Return the [X, Y] coordinate for the center point of the cell that contains the specified text.  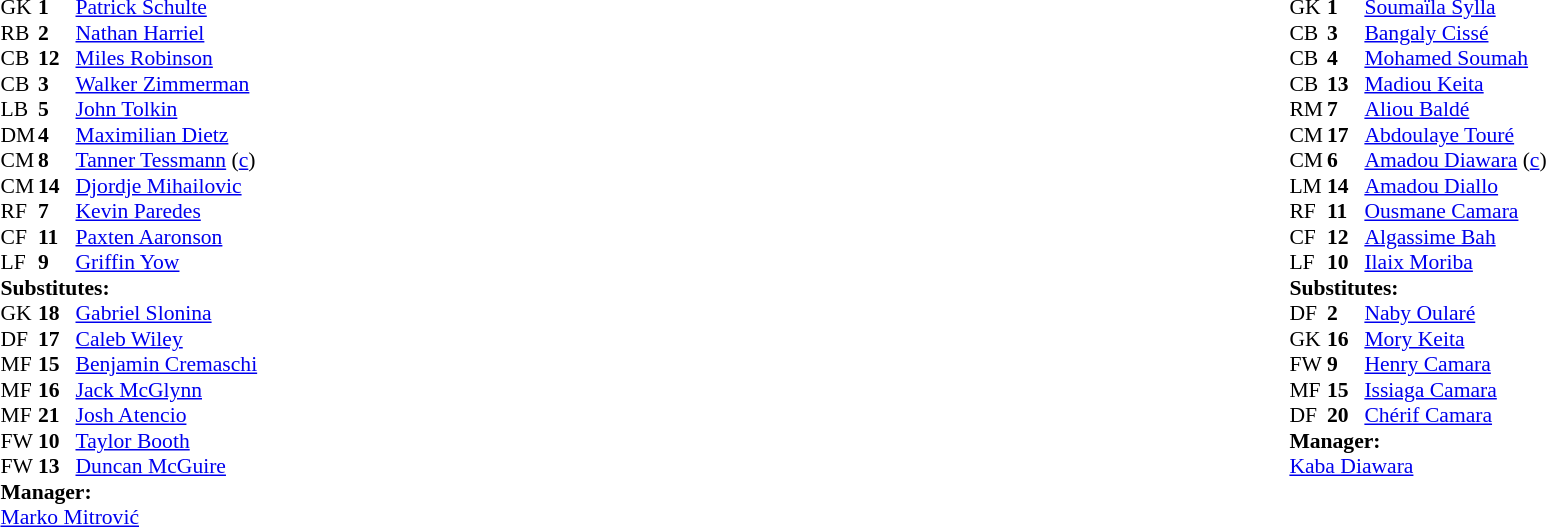
Henry Camara [1455, 365]
Miles Robinson [167, 59]
Ilaix Moriba [1455, 263]
Kaba Diawara [1418, 467]
Paxten Aaronson [167, 237]
21 [57, 415]
DM [19, 135]
Ousmane Camara [1455, 211]
Nathan Harriel [167, 33]
Naby Oularé [1455, 313]
Amadou Diawara (c) [1455, 161]
20 [1346, 415]
Djordje Mihailovic [167, 186]
RB [19, 33]
Taylor Booth [167, 441]
Aliou Baldé [1455, 109]
Amadou Diallo [1455, 186]
5 [57, 109]
Caleb Wiley [167, 339]
Gabriel Slonina [167, 313]
Bangaly Cissé [1455, 33]
Algassime Bah [1455, 237]
8 [57, 161]
Duncan McGuire [167, 467]
Mory Keita [1455, 339]
Issiaga Camara [1455, 390]
Jack McGlynn [167, 390]
Tanner Tessmann (c) [167, 161]
Kevin Paredes [167, 211]
6 [1346, 161]
LB [19, 109]
Mohamed Soumah [1455, 59]
Walker Zimmerman [167, 84]
Chérif Camara [1455, 415]
RM [1308, 109]
Abdoulaye Touré [1455, 135]
Maximilian Dietz [167, 135]
John Tolkin [167, 109]
Josh Atencio [167, 415]
18 [57, 313]
Benjamin Cremaschi [167, 365]
LM [1308, 186]
Madiou Keita [1455, 84]
Griffin Yow [167, 263]
